Find where the given text appears and provide that cell's center as (X, Y) coordinate. 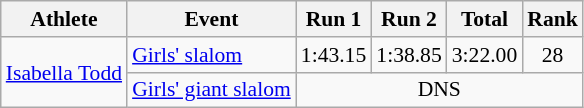
Athlete (64, 19)
1:43.15 (334, 55)
DNS (440, 90)
Run 1 (334, 19)
Run 2 (408, 19)
Girls' slalom (212, 55)
Total (484, 19)
3:22.00 (484, 55)
Event (212, 19)
Isabella Todd (64, 72)
28 (552, 55)
1:38.85 (408, 55)
Rank (552, 19)
Girls' giant slalom (212, 90)
